Extract the (X, Y) coordinate from the center of the cell holding the provided text.  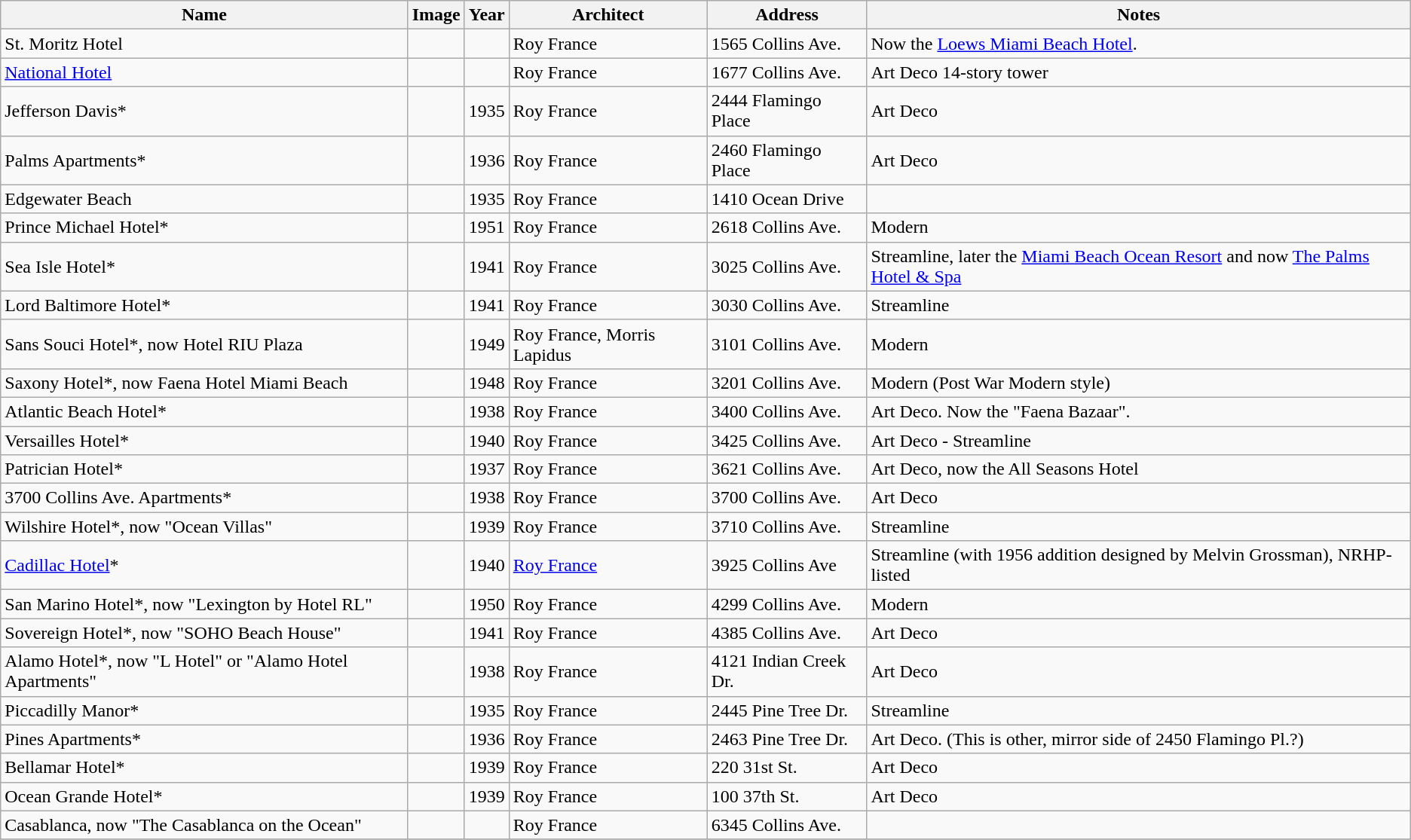
Roy France, Morris Lapidus (608, 344)
4299 Collins Ave. (787, 604)
3710 Collins Ave. (787, 527)
1677 Collins Ave. (787, 72)
Saxony Hotel*, now Faena Hotel Miami Beach (204, 383)
3700 Collins Ave. (787, 498)
1949 (487, 344)
Ocean Grande Hotel* (204, 796)
Sans Souci Hotel*, now Hotel RIU Plaza (204, 344)
Casablanca, now "The Casablanca on the Ocean" (204, 825)
Pines Apartments* (204, 739)
Palms Apartments* (204, 160)
2460 Flamingo Place (787, 160)
2618 Collins Ave. (787, 228)
Bellamar Hotel* (204, 768)
3201 Collins Ave. (787, 383)
Alamo Hotel*, now "L Hotel" or "Alamo Hotel Apartments" (204, 672)
Wilshire Hotel*, now "Ocean Villas" (204, 527)
220 31st St. (787, 768)
1937 (487, 469)
1950 (487, 604)
Edgewater Beach (204, 199)
3425 Collins Ave. (787, 441)
Atlantic Beach Hotel* (204, 411)
Patrician Hotel* (204, 469)
3621 Collins Ave. (787, 469)
Cadillac Hotel* (204, 565)
2445 Pine Tree Dr. (787, 710)
1948 (487, 383)
1951 (487, 228)
6345 Collins Ave. (787, 825)
St. Moritz Hotel (204, 44)
San Marino Hotel*, now "Lexington by Hotel RL" (204, 604)
Art Deco 14-story tower (1138, 72)
Versailles Hotel* (204, 441)
Streamline (with 1956 addition designed by Melvin Grossman), NRHP-listed (1138, 565)
National Hotel (204, 72)
2463 Pine Tree Dr. (787, 739)
Art Deco - Streamline (1138, 441)
Notes (1138, 15)
Art Deco. (This is other, mirror side of 2450 Flamingo Pl.?) (1138, 739)
Jefferson Davis* (204, 111)
Address (787, 15)
3030 Collins Ave. (787, 305)
3101 Collins Ave. (787, 344)
Modern (Post War Modern style) (1138, 383)
Prince Michael Hotel* (204, 228)
Lord Baltimore Hotel* (204, 305)
Architect (608, 15)
Sea Isle Hotel* (204, 267)
3925 Collins Ave (787, 565)
Year (487, 15)
3400 Collins Ave. (787, 411)
2444 Flamingo Place (787, 111)
Art Deco, now the All Seasons Hotel (1138, 469)
1565 Collins Ave. (787, 44)
Image (436, 15)
100 37th St. (787, 796)
Sovereign Hotel*, now "SOHO Beach House" (204, 633)
1410 Ocean Drive (787, 199)
Piccadilly Manor* (204, 710)
4121 Indian Creek Dr. (787, 672)
3025 Collins Ave. (787, 267)
Streamline, later the Miami Beach Ocean Resort and now The Palms Hotel & Spa (1138, 267)
Name (204, 15)
Now the Loews Miami Beach Hotel. (1138, 44)
Art Deco. Now the "Faena Bazaar". (1138, 411)
3700 Collins Ave. Apartments* (204, 498)
4385 Collins Ave. (787, 633)
